For the text-containing cell, return its midpoint in [x, y] coordinate format. 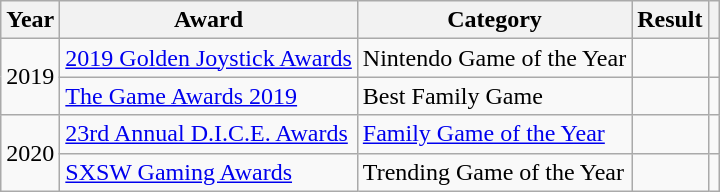
The Game Awards 2019 [209, 96]
Result [670, 20]
Category [494, 20]
2019 Golden Joystick Awards [209, 58]
Best Family Game [494, 96]
2020 [30, 153]
SXSW Gaming Awards [209, 172]
Award [209, 20]
23rd Annual D.I.C.E. Awards [209, 134]
Family Game of the Year [494, 134]
2019 [30, 77]
Trending Game of the Year [494, 172]
Nintendo Game of the Year [494, 58]
Year [30, 20]
